Identify which cell holds the provided text, then report its (X, Y) central coordinate. 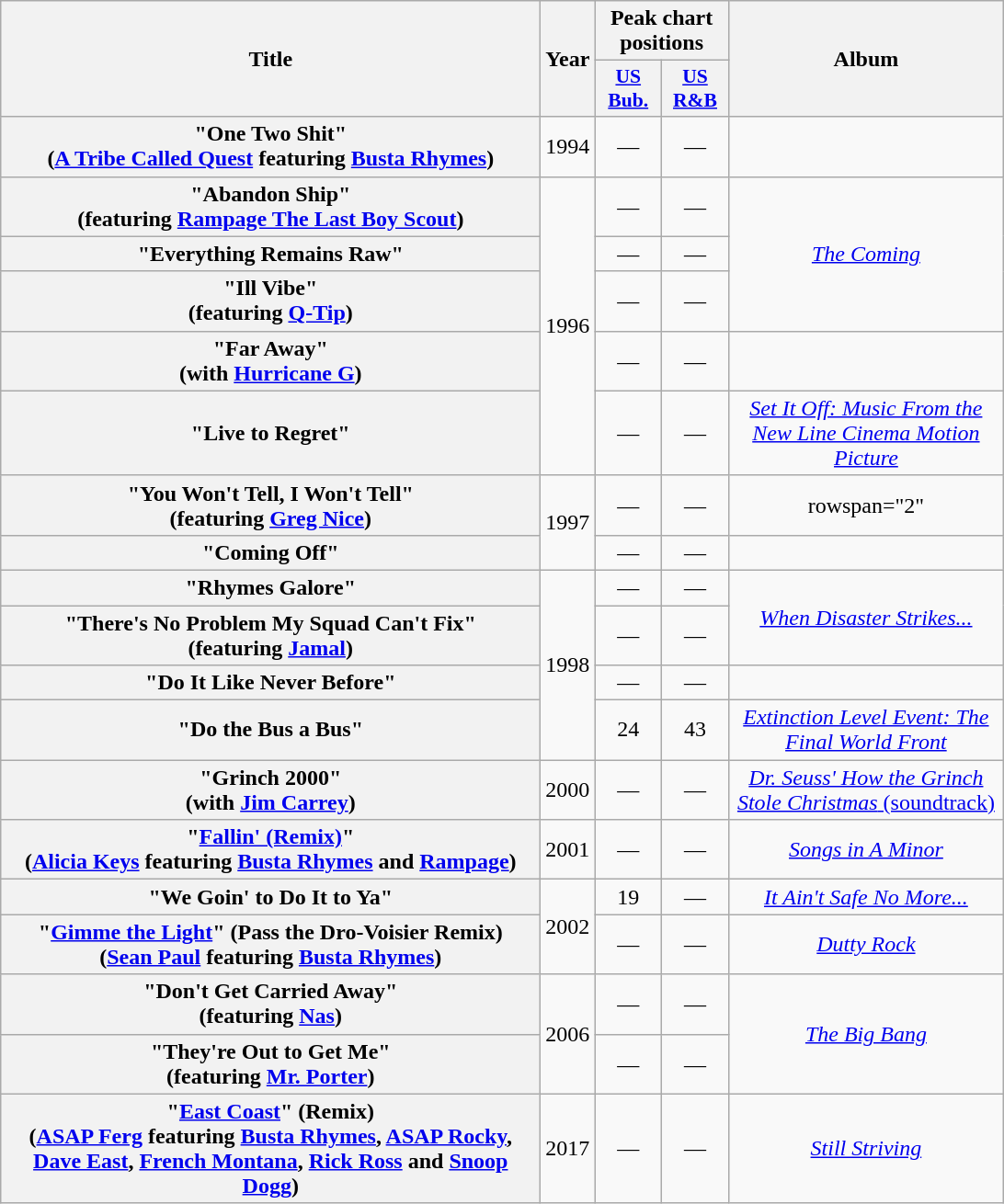
Title (270, 59)
19 (629, 897)
The Big Bang (866, 1034)
"Coming Off" (270, 552)
"You Won't Tell, I Won't Tell"(featuring Greg Nice) (270, 505)
Set It Off: Music From the New Line Cinema Motion Picture (866, 433)
"East Coast" (Remix)(ASAP Ferg featuring Busta Rhymes, ASAP Rocky, Dave East, French Montana, Rick Ross and Snoop Dogg) (270, 1149)
"Ill Vibe"(featuring Q-Tip) (270, 301)
"Do It Like Never Before" (270, 683)
Year (568, 59)
"Far Away"(with Hurricane G) (270, 360)
1998 (568, 664)
"Gimme the Light" (Pass the Dro-Voisier Remix)(Sean Paul featuring Busta Rhymes) (270, 945)
Album (866, 59)
USR&B (695, 88)
1996 (568, 325)
"Live to Regret" (270, 433)
"Grinch 2000"(with Jim Carrey) (270, 790)
"Rhymes Galore" (270, 587)
2000 (568, 790)
"Do the Bus a Bus" (270, 730)
"There's No Problem My Squad Can't Fix"(featuring Jamal) (270, 634)
"Abandon Ship"(featuring Rampage The Last Boy Scout) (270, 206)
"Fallin' (Remix)"(Alicia Keys featuring Busta Rhymes and Rampage) (270, 849)
Peak chart positions (662, 31)
It Ain't Safe No More... (866, 897)
1997 (568, 522)
"We Goin' to Do It to Ya" (270, 897)
43 (695, 730)
"Everything Remains Raw" (270, 254)
1994 (568, 147)
2002 (568, 926)
"Don't Get Carried Away"(featuring Nas) (270, 1004)
Dutty Rock (866, 945)
rowspan="2" (866, 505)
The Coming (866, 254)
Extinction Level Event: The Final World Front (866, 730)
24 (629, 730)
Still Striving (866, 1149)
Songs in A Minor (866, 849)
When Disaster Strikes... (866, 618)
"One Two Shit"(A Tribe Called Quest featuring Busta Rhymes) (270, 147)
Dr. Seuss' How the Grinch Stole Christmas (soundtrack) (866, 790)
2001 (568, 849)
"They're Out to Get Me"(featuring Mr. Porter) (270, 1064)
USBub. (629, 88)
2006 (568, 1034)
2017 (568, 1149)
